Return [x, y] of the center of cell containing provided text 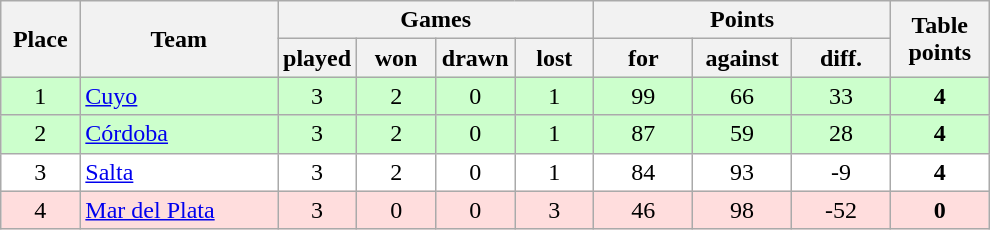
Place [40, 39]
84 [644, 172]
Team [179, 39]
diff. [842, 58]
Games [436, 20]
Mar del Plata [179, 210]
28 [842, 134]
Tablepoints [940, 39]
against [742, 58]
66 [742, 96]
98 [742, 210]
lost [554, 58]
played [318, 58]
87 [644, 134]
Points [742, 20]
-9 [842, 172]
Salta [179, 172]
for [644, 58]
46 [644, 210]
33 [842, 96]
-52 [842, 210]
won [396, 58]
99 [644, 96]
drawn [476, 58]
59 [742, 134]
Córdoba [179, 134]
Cuyo [179, 96]
93 [742, 172]
